Output the [X, Y] coordinate of the center of the cell containing the given text.  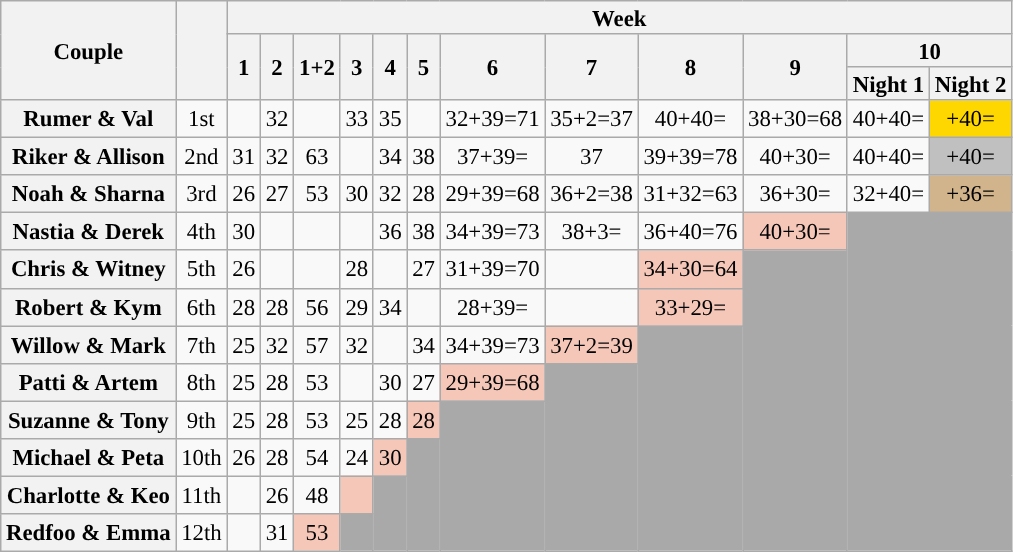
37+39= [492, 157]
9th [202, 420]
28+39= [492, 307]
1+2 [317, 67]
37+2=39 [592, 345]
36+40=76 [690, 232]
38+30=68 [796, 119]
1st [202, 119]
Week [620, 18]
5th [202, 270]
8th [202, 382]
36 [390, 232]
Suzanne & Tony [88, 420]
2nd [202, 157]
34+30=64 [690, 270]
7 [592, 67]
2 [276, 67]
3 [356, 67]
Chris & Witney [88, 270]
Nastia & Derek [88, 232]
32+40= [888, 194]
31+39=70 [492, 270]
6 [492, 67]
4th [202, 232]
10th [202, 458]
1 [244, 67]
63 [317, 157]
Michael & Peta [88, 458]
6th [202, 307]
Night 2 [971, 84]
10 [929, 50]
Robert & Kym [88, 307]
Couple [88, 50]
54 [317, 458]
36+2=38 [592, 194]
36+30= [796, 194]
Charlotte & Keo [88, 495]
57 [317, 345]
4 [390, 67]
Noah & Sharna [88, 194]
35+2=37 [592, 119]
Redfoo & Emma [88, 533]
3rd [202, 194]
56 [317, 307]
12th [202, 533]
5 [424, 67]
35 [390, 119]
31+32=63 [690, 194]
33+29= [690, 307]
11th [202, 495]
Willow & Mark [88, 345]
Night 1 [888, 84]
38+3= [592, 232]
39+39=78 [690, 157]
8 [690, 67]
24 [356, 458]
37 [592, 157]
32+39=71 [492, 119]
Patti & Artem [88, 382]
48 [317, 495]
29 [356, 307]
+36= [971, 194]
33 [356, 119]
Riker & Allison [88, 157]
9 [796, 67]
Rumer & Val [88, 119]
7th [202, 345]
